Search for the cell housing the specified text and yield its [x, y] center coordinate. 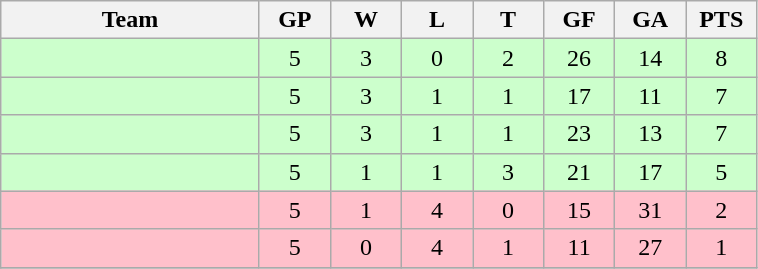
W [366, 20]
8 [722, 58]
14 [650, 58]
GF [580, 20]
L [436, 20]
31 [650, 210]
21 [580, 172]
T [508, 20]
23 [580, 134]
27 [650, 248]
GA [650, 20]
PTS [722, 20]
15 [580, 210]
26 [580, 58]
GP [294, 20]
13 [650, 134]
Team [130, 20]
